Search for the cell housing the specified text and yield its (x, y) center coordinate. 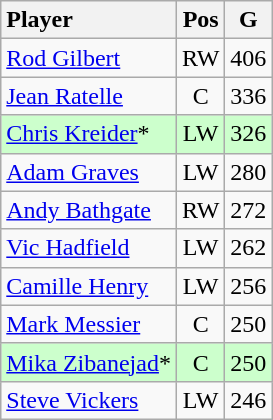
262 (248, 248)
Vic Hadfield (89, 248)
Camille Henry (89, 286)
Rod Gilbert (89, 58)
G (248, 20)
Andy Bathgate (89, 210)
Jean Ratelle (89, 96)
272 (248, 210)
Mark Messier (89, 324)
Player (89, 20)
256 (248, 286)
326 (248, 134)
280 (248, 172)
Mika Zibanejad* (89, 362)
336 (248, 96)
246 (248, 400)
Pos (200, 20)
Steve Vickers (89, 400)
Chris Kreider* (89, 134)
406 (248, 58)
Adam Graves (89, 172)
